Identify which cell holds the provided text, then report its [X, Y] central coordinate. 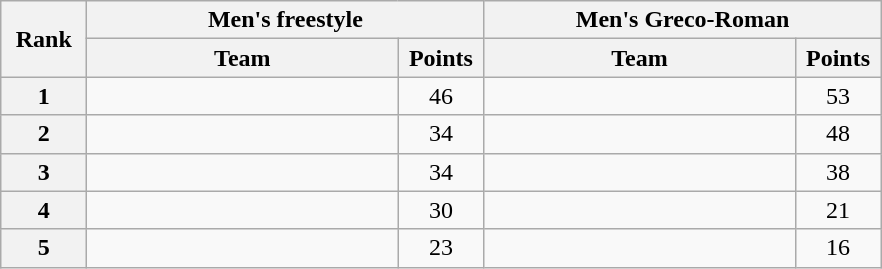
2 [44, 134]
53 [838, 96]
30 [441, 210]
3 [44, 172]
38 [838, 172]
23 [441, 248]
1 [44, 96]
Men's freestyle [286, 20]
16 [838, 248]
Men's Greco-Roman [682, 20]
5 [44, 248]
46 [441, 96]
48 [838, 134]
Rank [44, 39]
4 [44, 210]
21 [838, 210]
